Extract the (x, y) coordinate from the center of the cell holding the provided text.  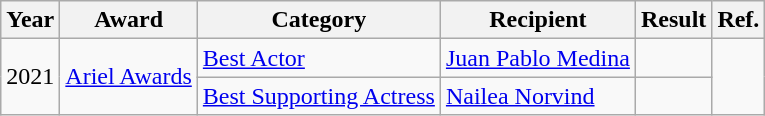
Best Actor (318, 58)
Ariel Awards (129, 77)
Recipient (538, 20)
Ref. (738, 20)
Juan Pablo Medina (538, 58)
Result (673, 20)
Category (318, 20)
Award (129, 20)
2021 (30, 77)
Nailea Norvind (538, 96)
Best Supporting Actress (318, 96)
Year (30, 20)
